Return (X, Y) of the center of cell containing provided text 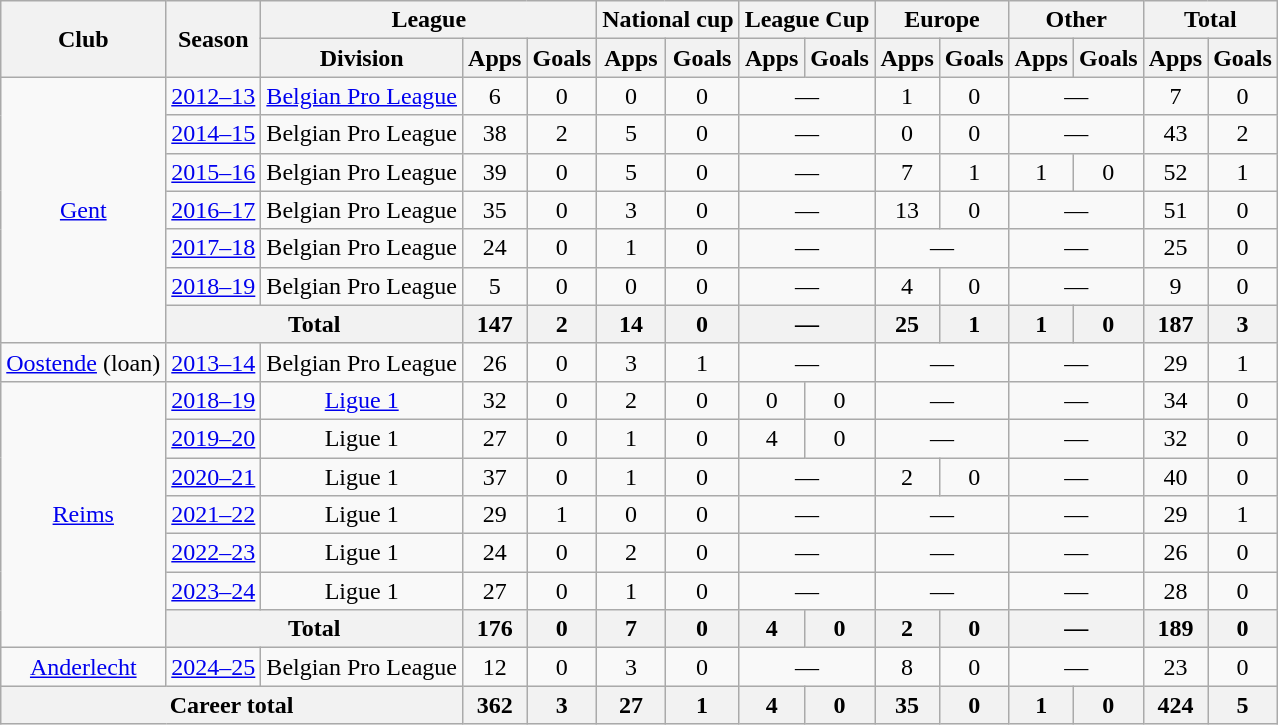
2017–18 (214, 248)
6 (495, 96)
187 (1175, 324)
Season (214, 39)
424 (1175, 705)
League Cup (807, 20)
Gent (84, 210)
362 (495, 705)
2024–25 (214, 667)
37 (495, 477)
43 (1175, 134)
2021–22 (214, 515)
2022–23 (214, 553)
147 (495, 324)
23 (1175, 667)
Career total (232, 705)
52 (1175, 172)
Reims (84, 514)
176 (495, 629)
Division (362, 58)
Oostende (loan) (84, 362)
51 (1175, 210)
2023–24 (214, 591)
Anderlecht (84, 667)
Other (1076, 20)
14 (631, 324)
13 (907, 210)
34 (1175, 400)
39 (495, 172)
2012–13 (214, 96)
189 (1175, 629)
League (429, 20)
Europe (942, 20)
2020–21 (214, 477)
40 (1175, 477)
28 (1175, 591)
National cup (668, 20)
8 (907, 667)
9 (1175, 286)
2013–14 (214, 362)
2014–15 (214, 134)
Club (84, 39)
38 (495, 134)
2019–20 (214, 438)
12 (495, 667)
2016–17 (214, 210)
2015–16 (214, 172)
